Identify which cell holds the provided text, then report its (X, Y) central coordinate. 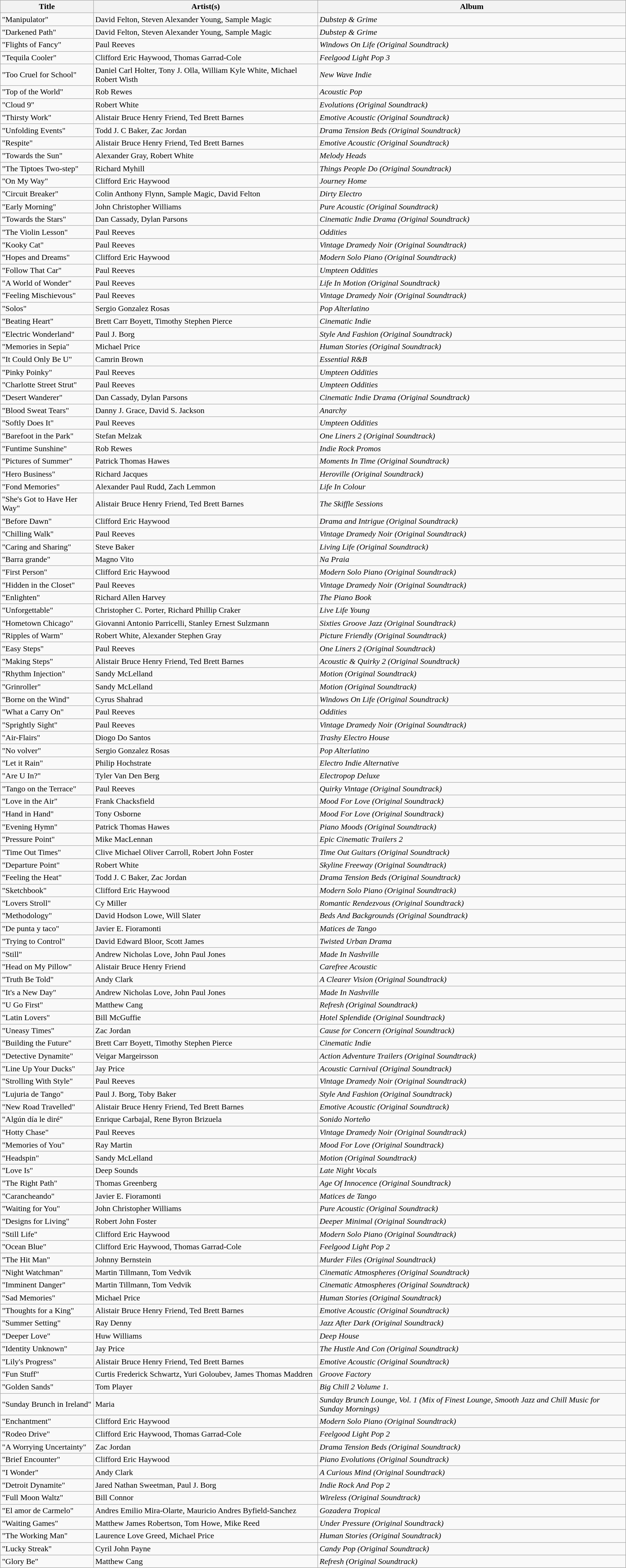
Indie Rock And Pop 2 (472, 1485)
"Trying to Control" (47, 941)
"Manipulator" (47, 19)
"Waiting for You" (47, 1209)
Dirty Electro (472, 194)
"Caring and Sharing" (47, 547)
"Feeling the Heat" (47, 878)
Robert John Foster (205, 1221)
Sonido Norteño (472, 1119)
A Curious Mind (Original Soundtrack) (472, 1472)
"New Road Travelled" (47, 1107)
Laurence Love Greed, Michael Price (205, 1536)
"Sad Memories" (47, 1298)
"Making Steps" (47, 661)
"Ripples of Warm" (47, 636)
Richard Allen Harvey (205, 598)
David Hodson Lowe, Will Slater (205, 916)
Picture Friendly (Original Soundtrack) (472, 636)
Giovanni Antonio Parricelli, Stanley Ernest Sulzmann (205, 623)
Artist(s) (205, 7)
Album (472, 7)
Living Life (Original Soundtrack) (472, 547)
Epic Cinematic Trailers 2 (472, 840)
Veigar Margeirsson (205, 1056)
"A World of Wonder" (47, 283)
"Cloud 9" (47, 105)
"Line Up Your Ducks" (47, 1069)
"Solos" (47, 308)
"Detroit Dynamite" (47, 1485)
Sunday Brunch Lounge, Vol. 1 (Mix of Finest Lounge, Smooth Jazz and Chill Music for Sunday Mornings) (472, 1404)
Na Praia (472, 559)
Robert White, Alexander Stephen Gray (205, 636)
Quirky Vintage (Original Soundtrack) (472, 788)
"Let it Rain" (47, 763)
"Unforgettable" (47, 610)
"Lujuria de Tango" (47, 1094)
"Chilling Walk" (47, 534)
Alexander Paul Rudd, Zach Lemmon (205, 487)
"Respite" (47, 143)
New Wave Indie (472, 75)
Daniel Carl Holter, Tony J. Olla, William Kyle White, Michael Robert Wisth (205, 75)
"The Right Path" (47, 1183)
"Follow That Car" (47, 270)
Electropop Deluxe (472, 776)
Late Night Vocals (472, 1170)
Enrique Carbajal, Rene Byron Brizuela (205, 1119)
"Strolling With Style" (47, 1081)
Acoustic Carnival (Original Soundtrack) (472, 1069)
Skyline Freeway (Original Soundtrack) (472, 865)
Sixties Groove Jazz (Original Soundtrack) (472, 623)
"Latin Lovers" (47, 1018)
Clive Michael Oliver Carroll, Robert John Foster (205, 852)
Deep Sounds (205, 1170)
"Top of the World" (47, 92)
"Unfolding Events" (47, 130)
Live Life Young (472, 610)
"Memories in Sepia" (47, 347)
"Pictures of Summer" (47, 461)
"Love Is" (47, 1170)
Drama and Intrigue (Original Soundtrack) (472, 521)
"Waiting Games" (47, 1523)
Ray Martin (205, 1145)
Beds And Backgrounds (Original Soundtrack) (472, 916)
Diogo Do Santos (205, 738)
Alexander Gray, Robert White (205, 156)
Tom Player (205, 1387)
Philip Hochstrate (205, 763)
"Electric Wonderland" (47, 334)
"Tequila Cooler" (47, 58)
"Imminent Danger" (47, 1285)
Heroville (Original Soundtrack) (472, 474)
"First Person" (47, 572)
"Uneasy Times" (47, 1031)
Feelgood Light Pop 3 (472, 58)
"Ocean Blue" (47, 1247)
"Circuit Breaker" (47, 194)
Life In Colour (472, 487)
"Time Out Times" (47, 852)
"Beating Heart" (47, 321)
"Designs for Living" (47, 1221)
"Darkened Path" (47, 32)
"The Working Man" (47, 1536)
Cy Miller (205, 903)
Acoustic & Quirky 2 (Original Soundtrack) (472, 661)
Cyrus Shahrad (205, 699)
"Charlotte Street Strut" (47, 385)
"Algún día le diré" (47, 1119)
"I Wonder" (47, 1472)
Melody Heads (472, 156)
Murder Files (Original Soundtrack) (472, 1260)
"Barefoot in the Park" (47, 436)
"Hand in Hand" (47, 814)
Jared Nathan Sweetman, Paul J. Borg (205, 1485)
"Funtime Sunshine" (47, 449)
"What a Carry On" (47, 712)
Richard Jacques (205, 474)
"De punta y taco" (47, 928)
"Fun Stuff" (47, 1374)
Huw Williams (205, 1336)
"El amor de Carmelo" (47, 1510)
David Edward Bloor, Scott James (205, 941)
"Lovers Stroll" (47, 903)
"Barra grande" (47, 559)
"Hidden in the Closet" (47, 585)
"Golden Sands" (47, 1387)
Steve Baker (205, 547)
"Feeling Mischievous" (47, 296)
Groove Factory (472, 1374)
"Softly Does It" (47, 423)
Deeper Minimal (Original Soundtrack) (472, 1221)
"No volver" (47, 750)
"Sketchbook" (47, 890)
Paul J. Borg, Toby Baker (205, 1094)
"Are U In?" (47, 776)
Anarchy (472, 410)
Big Chill 2 Volume 1. (472, 1387)
"Deeper Love" (47, 1336)
"Night Watchman" (47, 1272)
Curtis Frederick Schwartz, Yuri Goloubev, James Thomas Maddren (205, 1374)
"Glory Be" (47, 1561)
"The Hit Man" (47, 1260)
Indie Rock Promos (472, 449)
Trashy Electro House (472, 738)
Electro Indie Alternative (472, 763)
"Hopes and Dreams" (47, 258)
"Building the Future" (47, 1043)
"Too Cruel for School" (47, 75)
Essential R&B (472, 359)
"Tango on the Terrace" (47, 788)
"Sunday Brunch in Ireland" (47, 1404)
Twisted Urban Drama (472, 941)
"Early Morning" (47, 207)
Richard Myhill (205, 168)
Bill Connor (205, 1498)
"Rhythm Injection" (47, 674)
Title (47, 7)
Tyler Van Den Berg (205, 776)
"Evening Hymn" (47, 827)
"Enlighten" (47, 598)
Tony Osborne (205, 814)
Alistair Bruce Henry Friend (205, 967)
"Headspin" (47, 1158)
The Skiffle Sessions (472, 504)
"Hero Business" (47, 474)
Romantic Rendezvous (Original Soundtrack) (472, 903)
Deep House (472, 1336)
Mike MacLennan (205, 840)
"Still Life" (47, 1234)
"Pressure Point" (47, 840)
Maria (205, 1404)
Bill McGuffie (205, 1018)
"Borne on the Wind" (47, 699)
Cause for Concern (Original Soundtrack) (472, 1031)
"Identity Unknown" (47, 1349)
"A Worrying Uncertainty" (47, 1447)
"Summer Setting" (47, 1323)
"Sprightly Sight" (47, 725)
Ray Denny (205, 1323)
"Methodology" (47, 916)
Acoustic Pop (472, 92)
Carefree Acoustic (472, 967)
"Rodeo Drive" (47, 1434)
Colin Anthony Flynn, Sample Magic, David Felton (205, 194)
Jazz After Dark (Original Soundtrack) (472, 1323)
"Brief Encounter" (47, 1460)
"Towards the Sun" (47, 156)
Evolutions (Original Soundtrack) (472, 105)
"She's Got to Have Her Way" (47, 504)
Stefan Melzak (205, 436)
"Enchantment" (47, 1422)
Under Pressure (Original Soundtrack) (472, 1523)
"Towards the Stars" (47, 219)
"Flights of Fancy" (47, 45)
"Kooky Cat" (47, 245)
Action Adventure Trailers (Original Soundtrack) (472, 1056)
"The Tiptoes Two-step" (47, 168)
"It Could Only Be U" (47, 359)
"Head on My Pillow" (47, 967)
Paul J. Borg (205, 334)
"Lily's Progress" (47, 1361)
Matthew James Robertson, Tom Howe, Mike Reed (205, 1523)
"Desert Wanderer" (47, 398)
Time Out Guitars (Original Soundtrack) (472, 852)
"Before Dawn" (47, 521)
Danny J. Grace, David S. Jackson (205, 410)
"Memories of You" (47, 1145)
Johnny Bernstein (205, 1260)
Magno Vito (205, 559)
"Grinroller" (47, 687)
"On My Way" (47, 181)
Christopher C. Porter, Richard Phillip Craker (205, 610)
Journey Home (472, 181)
Hotel Splendide (Original Soundtrack) (472, 1018)
"Detective Dynamite" (47, 1056)
"Still" (47, 954)
Thomas Greenberg (205, 1183)
Things People Do (Original Soundtrack) (472, 168)
Camrin Brown (205, 359)
Moments In Time (Original Soundtrack) (472, 461)
The Piano Book (472, 598)
"Hotty Chase" (47, 1132)
Piano Moods (Original Soundtrack) (472, 827)
"U Go First" (47, 1005)
Frank Chacksfield (205, 801)
Life In Motion (Original Soundtrack) (472, 283)
"Hometown Chicago" (47, 623)
"Air-Flairs" (47, 738)
"Full Moon Waltz" (47, 1498)
"Thirsty Work" (47, 117)
Andres Emilio Mira-Olarte, Mauricio Andres Byfield-Sanchez (205, 1510)
"It's a New Day" (47, 992)
"Lucky Streak" (47, 1549)
The Hustle And Con (Original Soundtrack) (472, 1349)
"Thoughts for a King" (47, 1310)
"The Violin Lesson" (47, 232)
"Love in the Air" (47, 801)
"Pinky Poinky" (47, 372)
"Fond Memories" (47, 487)
"Departure Point" (47, 865)
A Clearer Vision (Original Soundtrack) (472, 979)
Gozadera Tropical (472, 1510)
Candy Pop (Original Soundtrack) (472, 1549)
Piano Evolutions (Original Soundtrack) (472, 1460)
Cyril John Payne (205, 1549)
Wireless (Original Soundtrack) (472, 1498)
"Carancheando" (47, 1196)
"Easy Steps" (47, 649)
"Truth Be Told" (47, 979)
"Blood Sweat Tears" (47, 410)
Age Of Innocence (Original Soundtrack) (472, 1183)
